From the cell containing the given text, extract its center point as (x, y) coordinate. 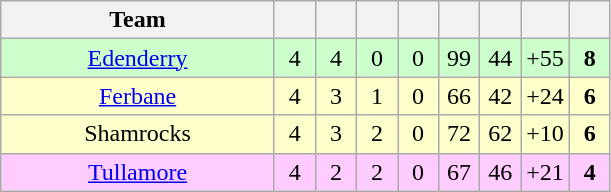
+55 (546, 58)
99 (460, 58)
66 (460, 96)
+24 (546, 96)
Team (138, 20)
Shamrocks (138, 134)
Tullamore (138, 172)
8 (590, 58)
Ferbane (138, 96)
1 (376, 96)
62 (500, 134)
+10 (546, 134)
+21 (546, 172)
Edenderry (138, 58)
67 (460, 172)
42 (500, 96)
72 (460, 134)
44 (500, 58)
46 (500, 172)
